Determine the (x, y) coordinate at the center of the cell enclosing the given text.  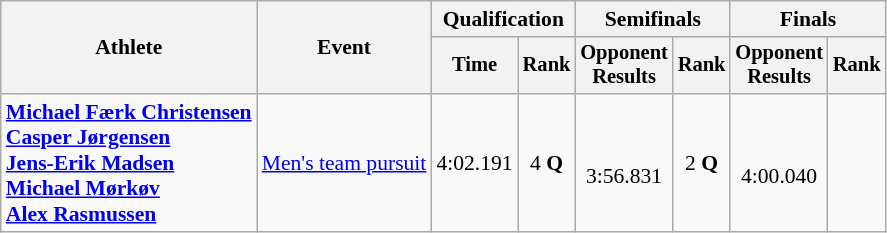
2 Q (702, 163)
Event (344, 48)
4 Q (547, 163)
4:00.040 (778, 163)
3:56.831 (624, 163)
Men's team pursuit (344, 163)
Michael Færk ChristensenCasper JørgensenJens-Erik MadsenMichael MørkøvAlex Rasmussen (129, 163)
Qualification (503, 19)
Finals (808, 19)
Athlete (129, 48)
Time (474, 66)
Semifinals (652, 19)
4:02.191 (474, 163)
